Pinpoint the cell where the given text exists, returning its [X, Y] midpoint coordinate. 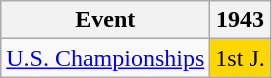
1st J. [240, 58]
1943 [240, 20]
Event [106, 20]
U.S. Championships [106, 58]
